Return (X, Y) of the center of cell containing provided text 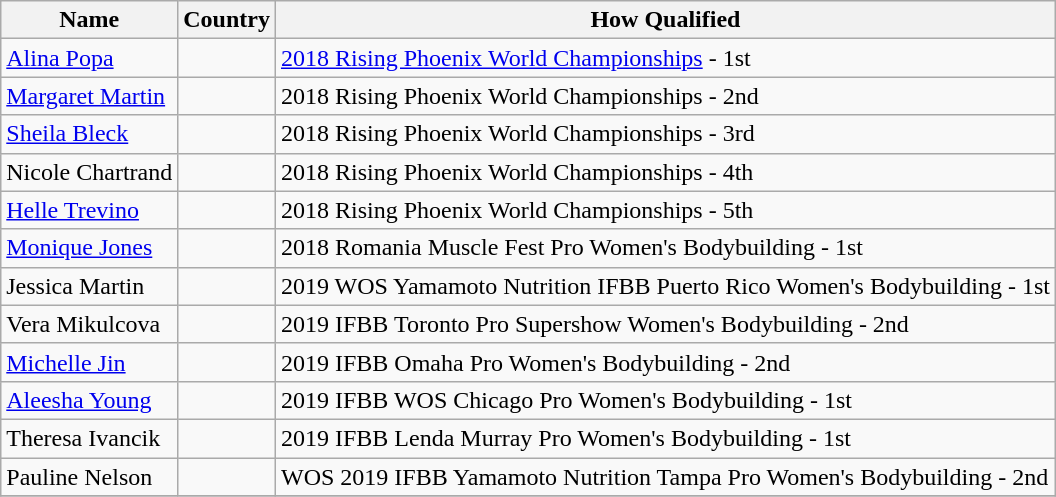
Pauline Nelson (90, 477)
WOS 2019 IFBB Yamamoto Nutrition Tampa Pro Women's Bodybuilding - 2nd (665, 477)
2018 Rising Phoenix World Championships - 3rd (665, 134)
2018 Rising Phoenix World Championships - 1st (665, 58)
2019 IFBB WOS Chicago Pro Women's Bodybuilding - 1st (665, 400)
Name (90, 20)
Helle Trevino (90, 210)
2018 Rising Phoenix World Championships - 4th (665, 172)
2018 Rising Phoenix World Championships - 2nd (665, 96)
2018 Rising Phoenix World Championships - 5th (665, 210)
How Qualified (665, 20)
Alina Popa (90, 58)
Monique Jones (90, 248)
Nicole Chartrand (90, 172)
Country (227, 20)
Theresa Ivancik (90, 438)
2018 Romania Muscle Fest Pro Women's Bodybuilding - 1st (665, 248)
2019 WOS Yamamoto Nutrition IFBB Puerto Rico Women's Bodybuilding - 1st (665, 286)
Sheila Bleck (90, 134)
Michelle Jin (90, 362)
2019 IFBB Omaha Pro Women's Bodybuilding - 2nd (665, 362)
Jessica Martin (90, 286)
2019 IFBB Toronto Pro Supershow Women's Bodybuilding - 2nd (665, 324)
Margaret Martin (90, 96)
Vera Mikulcova (90, 324)
Aleesha Young (90, 400)
2019 IFBB Lenda Murray Pro Women's Bodybuilding - 1st (665, 438)
